Search for the cell housing the specified text and yield its [x, y] center coordinate. 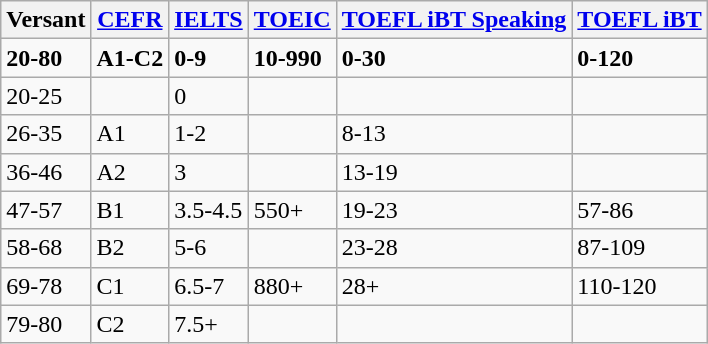
36-46 [46, 172]
58-68 [46, 248]
110-120 [640, 286]
CEFR [130, 20]
C2 [130, 324]
0-120 [640, 58]
19-23 [454, 210]
6.5-7 [209, 286]
0 [209, 96]
57-86 [640, 210]
TOEFL iBT [640, 20]
TOEFL iBT Speaking [454, 20]
26-35 [46, 134]
0-30 [454, 58]
69-78 [46, 286]
8-13 [454, 134]
87-109 [640, 248]
3.5-4.5 [209, 210]
880+ [292, 286]
20-80 [46, 58]
A2 [130, 172]
A1 [130, 134]
3 [209, 172]
550+ [292, 210]
IELTS [209, 20]
28+ [454, 286]
79-80 [46, 324]
23-28 [454, 248]
C1 [130, 286]
5-6 [209, 248]
B1 [130, 210]
1-2 [209, 134]
13-19 [454, 172]
47-57 [46, 210]
Versant [46, 20]
10-990 [292, 58]
7.5+ [209, 324]
A1-C2 [130, 58]
B2 [130, 248]
0-9 [209, 58]
20-25 [46, 96]
TOEIC [292, 20]
